Return the (X, Y) coordinate for the center point of the cell that contains the specified text.  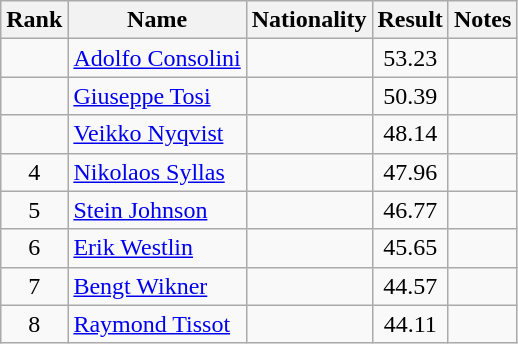
Erik Westlin (157, 248)
Rank (34, 20)
50.39 (410, 96)
46.77 (410, 210)
6 (34, 248)
5 (34, 210)
53.23 (410, 58)
44.11 (410, 324)
Adolfo Consolini (157, 58)
Bengt Wikner (157, 286)
47.96 (410, 172)
Result (410, 20)
48.14 (410, 134)
Notes (482, 20)
45.65 (410, 248)
Nationality (309, 20)
Stein Johnson (157, 210)
Nikolaos Syllas (157, 172)
Veikko Nyqvist (157, 134)
Giuseppe Tosi (157, 96)
Name (157, 20)
44.57 (410, 286)
8 (34, 324)
Raymond Tissot (157, 324)
4 (34, 172)
7 (34, 286)
